Detect which cell encompasses the target text, then output its (x, y) center coordinate. 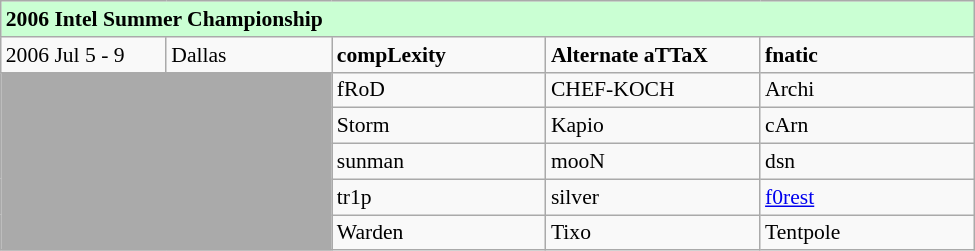
mooN (653, 161)
2006 Jul 5 - 9 (84, 54)
silver (653, 197)
fRoD (439, 90)
2006 Intel Summer Championship (488, 19)
Tixo (653, 232)
Warden (439, 232)
cArn (867, 126)
tr1p (439, 197)
Dallas (248, 54)
Tentpole (867, 232)
sunman (439, 161)
Kapio (653, 126)
Alternate aTTaX (653, 54)
f0rest (867, 197)
Storm (439, 126)
dsn (867, 161)
compLexity (439, 54)
fnatic (867, 54)
CHEF-KOCH (653, 90)
Archi (867, 90)
